Output the (X, Y) coordinate of the center of the cell containing the given text.  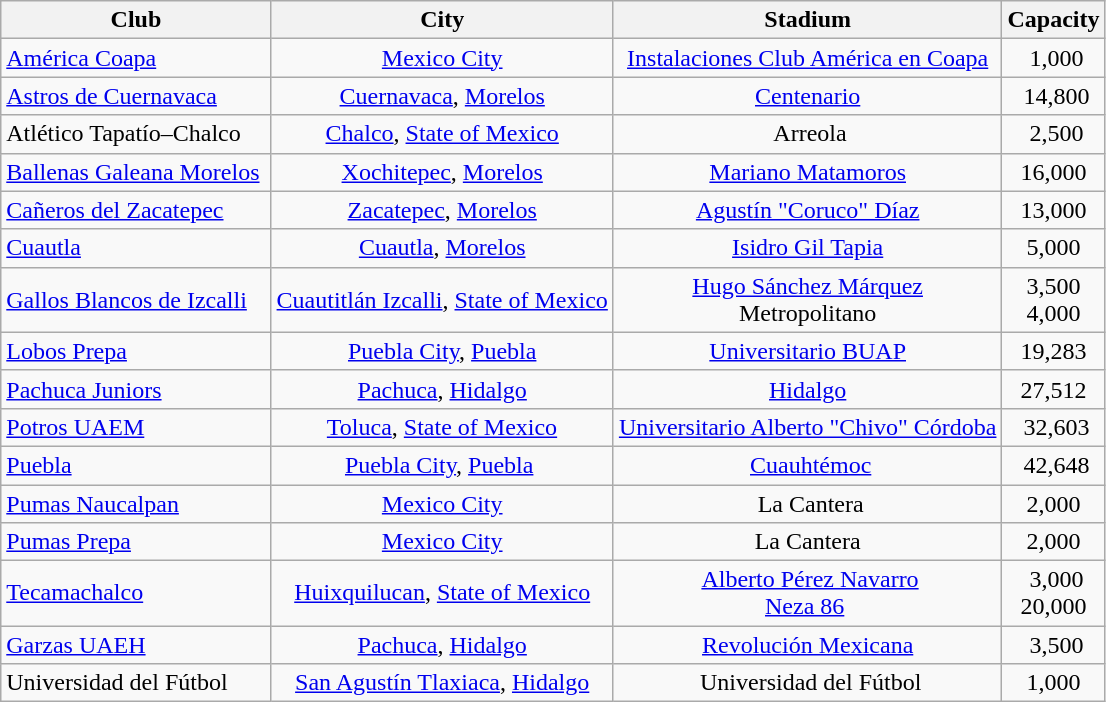
3,00020,000 (1054, 594)
Isidro Gil Tapia (808, 248)
27,512 (1054, 389)
Cuautitlán Izcalli, State of Mexico (442, 300)
Potros UAEM (136, 427)
19,283 (1054, 351)
3,5004,000 (1054, 300)
Astros de Cuernavaca (136, 96)
13,000 (1054, 210)
Puebla (136, 465)
32,603 (1054, 427)
Hidalgo (808, 389)
Cañeros del Zacatepec (136, 210)
San Agustín Tlaxiaca, Hidalgo (442, 683)
Alberto Pérez NavarroNeza 86 (808, 594)
Revolución Mexicana (808, 645)
Huixquilucan, State of Mexico (442, 594)
14,800 (1054, 96)
City (442, 20)
Pumas Naucalpan (136, 503)
5,000 (1054, 248)
América Coapa (136, 58)
3,500 (1054, 645)
Stadium (808, 20)
Chalco, State of Mexico (442, 134)
Atlético Tapatío–Chalco (136, 134)
Ballenas Galeana Morelos (136, 172)
16,000 (1054, 172)
Hugo Sánchez MárquezMetropolitano (808, 300)
Cuautla, Morelos (442, 248)
Universitario BUAP (808, 351)
Pachuca Juniors (136, 389)
Agustín "Coruco" Díaz (808, 210)
42,648 (1054, 465)
Toluca, State of Mexico (442, 427)
Cuernavaca, Morelos (442, 96)
Mariano Matamoros (808, 172)
Instalaciones Club América en Coapa (808, 58)
Capacity (1054, 20)
Universitario Alberto "Chivo" Córdoba (808, 427)
Gallos Blancos de Izcalli (136, 300)
Pumas Prepa (136, 542)
Club (136, 20)
2,500 (1054, 134)
Tecamachalco (136, 594)
Arreola (808, 134)
Centenario (808, 96)
Cuautla (136, 248)
Garzas UAEH (136, 645)
Lobos Prepa (136, 351)
Xochitepec, Morelos (442, 172)
Cuauhtémoc (808, 465)
Zacatepec, Morelos (442, 210)
